Provide the [x, y] coordinate of the cell's center where the given text is located.  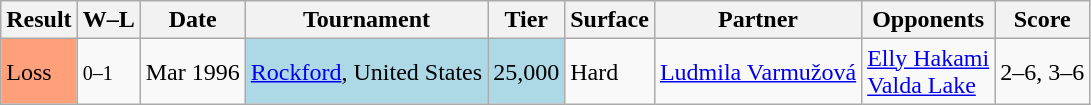
25,000 [526, 72]
Hard [610, 72]
0–1 [108, 72]
W–L [108, 20]
Rockford, United States [366, 72]
Loss [39, 72]
Surface [610, 20]
Result [39, 20]
Ludmila Varmužová [758, 72]
Opponents [928, 20]
Date [192, 20]
Mar 1996 [192, 72]
2–6, 3–6 [1042, 72]
Tier [526, 20]
Score [1042, 20]
Tournament [366, 20]
Partner [758, 20]
Elly Hakami Valda Lake [928, 72]
